Identify which cell holds the provided text, then report its (x, y) central coordinate. 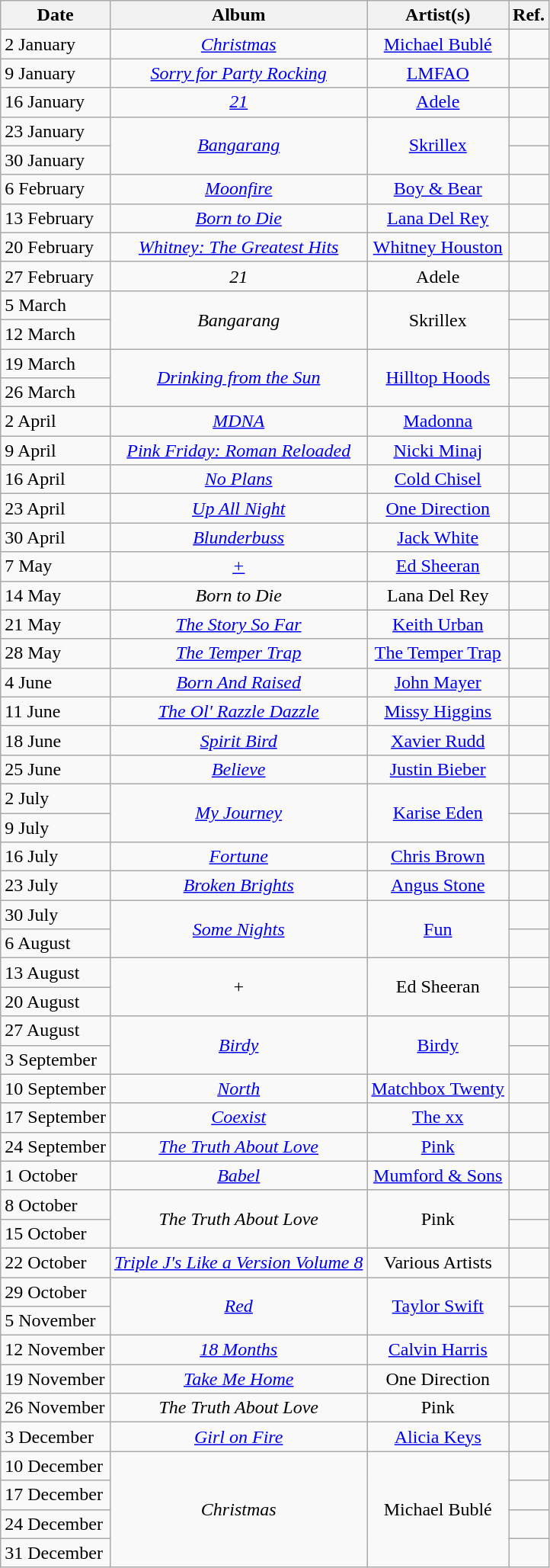
23 January (56, 131)
No Plans (238, 479)
30 January (56, 160)
MDNA (238, 422)
22 October (56, 1262)
3 September (56, 1060)
Spirit Bird (238, 740)
Hilltop Hoods (438, 378)
Justin Bieber (438, 769)
Artist(s) (438, 15)
6 February (56, 189)
7 May (56, 566)
Alicia Keys (438, 1437)
9 July (56, 827)
17 September (56, 1117)
2 January (56, 44)
10 September (56, 1089)
2 July (56, 798)
10 December (56, 1466)
North (238, 1089)
Date (56, 15)
25 June (56, 769)
26 November (56, 1408)
Nicki Minaj (438, 451)
14 May (56, 595)
24 December (56, 1524)
27 August (56, 1031)
The xx (438, 1117)
The Ol' Razzle Dazzle (238, 711)
4 June (56, 682)
18 Months (238, 1350)
31 December (56, 1553)
Jack White (438, 537)
Triple J's Like a Version Volume 8 (238, 1262)
2 April (56, 422)
20 August (56, 1002)
Broken Brights (238, 886)
Ref. (529, 15)
Angus Stone (438, 886)
26 March (56, 393)
9 April (56, 451)
Taylor Swift (438, 1307)
30 April (56, 537)
12 March (56, 334)
Believe (238, 769)
Xavier Rudd (438, 740)
19 March (56, 364)
Pink Friday: Roman Reloaded (238, 451)
Fun (438, 929)
Sorry for Party Rocking (238, 73)
20 February (56, 247)
Matchbox Twenty (438, 1089)
The Story So Far (238, 624)
5 November (56, 1321)
13 February (56, 218)
Born And Raised (238, 682)
5 March (56, 305)
30 July (56, 915)
Whitney Houston (438, 247)
23 April (56, 508)
19 November (56, 1379)
12 November (56, 1350)
Take Me Home (238, 1379)
LMFAO (438, 73)
9 January (56, 73)
Mumford & Sons (438, 1175)
Blunderbuss (238, 537)
21 May (56, 624)
23 July (56, 886)
1 October (56, 1175)
Keith Urban (438, 624)
27 February (56, 276)
Boy & Bear (438, 189)
Up All Night (238, 508)
Whitney: The Greatest Hits (238, 247)
6 August (56, 944)
John Mayer (438, 682)
16 April (56, 479)
13 August (56, 973)
3 December (56, 1437)
11 June (56, 711)
Girl on Fire (238, 1437)
15 October (56, 1233)
Album (238, 15)
Madonna (438, 422)
29 October (56, 1292)
24 September (56, 1146)
16 January (56, 102)
Various Artists (438, 1262)
Missy Higgins (438, 711)
Some Nights (238, 929)
Moonfire (238, 189)
Fortune (238, 857)
18 June (56, 740)
My Journey (238, 813)
8 October (56, 1204)
Karise Eden (438, 813)
Drinking from the Sun (238, 378)
Red (238, 1307)
Babel (238, 1175)
17 December (56, 1495)
Cold Chisel (438, 479)
16 July (56, 857)
Coexist (238, 1117)
Calvin Harris (438, 1350)
28 May (56, 653)
Chris Brown (438, 857)
